Return the [X, Y] coordinate for the center point of the cell that contains the specified text.  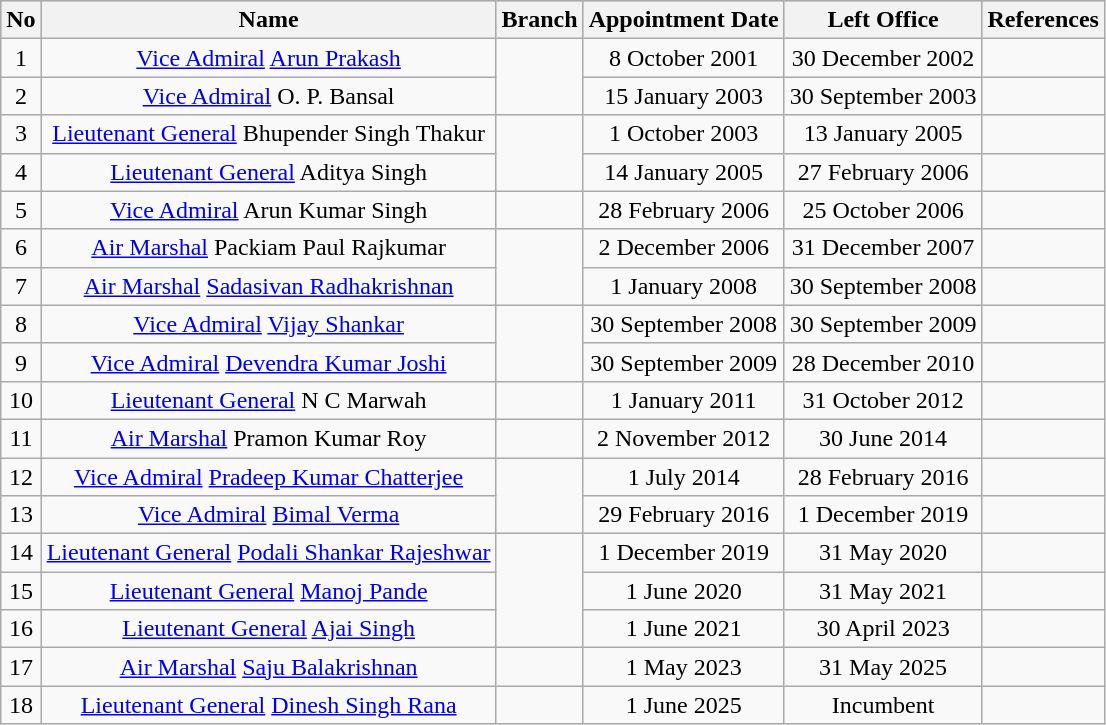
Lieutenant General Bhupender Singh Thakur [268, 134]
Lieutenant General Ajai Singh [268, 629]
Air Marshal Packiam Paul Rajkumar [268, 248]
No [21, 20]
2 November 2012 [684, 438]
Lieutenant General Dinesh Singh Rana [268, 705]
1 October 2003 [684, 134]
Vice Admiral Arun Prakash [268, 58]
5 [21, 210]
1 June 2020 [684, 591]
31 May 2021 [883, 591]
30 April 2023 [883, 629]
Vice Admiral Arun Kumar Singh [268, 210]
15 January 2003 [684, 96]
27 February 2006 [883, 172]
18 [21, 705]
1 [21, 58]
16 [21, 629]
References [1044, 20]
15 [21, 591]
9 [21, 362]
14 January 2005 [684, 172]
Air Marshal Saju Balakrishnan [268, 667]
1 July 2014 [684, 477]
Vice Admiral Pradeep Kumar Chatterjee [268, 477]
Left Office [883, 20]
Incumbent [883, 705]
Vice Admiral Bimal Verma [268, 515]
1 June 2021 [684, 629]
Air Marshal Pramon Kumar Roy [268, 438]
31 December 2007 [883, 248]
Vice Admiral O. P. Bansal [268, 96]
31 May 2025 [883, 667]
13 [21, 515]
Lieutenant General Aditya Singh [268, 172]
31 May 2020 [883, 553]
13 January 2005 [883, 134]
4 [21, 172]
12 [21, 477]
28 February 2016 [883, 477]
1 January 2011 [684, 400]
30 September 2003 [883, 96]
Vice Admiral Devendra Kumar Joshi [268, 362]
17 [21, 667]
30 June 2014 [883, 438]
Name [268, 20]
2 December 2006 [684, 248]
1 May 2023 [684, 667]
8 [21, 324]
Air Marshal Sadasivan Radhakrishnan [268, 286]
30 December 2002 [883, 58]
3 [21, 134]
Branch [540, 20]
28 February 2006 [684, 210]
10 [21, 400]
31 October 2012 [883, 400]
Lieutenant General Manoj Pande [268, 591]
1 June 2025 [684, 705]
1 January 2008 [684, 286]
2 [21, 96]
Lieutenant General N C Marwah [268, 400]
28 December 2010 [883, 362]
8 October 2001 [684, 58]
Lieutenant General Podali Shankar Rajeshwar [268, 553]
6 [21, 248]
7 [21, 286]
Vice Admiral Vijay Shankar [268, 324]
Appointment Date [684, 20]
29 February 2016 [684, 515]
11 [21, 438]
25 October 2006 [883, 210]
14 [21, 553]
